From the cell containing the given text, extract its center point as [X, Y] coordinate. 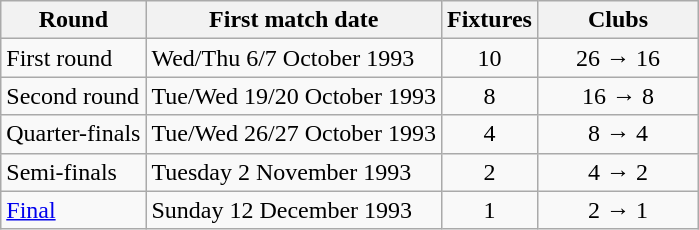
First match date [294, 20]
Sunday 12 December 1993 [294, 210]
Tuesday 2 November 1993 [294, 172]
Tue/Wed 19/20 October 1993 [294, 96]
Clubs [618, 20]
Second round [74, 96]
8 [489, 96]
4 → 2 [618, 172]
Quarter-finals [74, 134]
16 → 8 [618, 96]
8 → 4 [618, 134]
4 [489, 134]
Wed/Thu 6/7 October 1993 [294, 58]
2 → 1 [618, 210]
Round [74, 20]
Final [74, 210]
Fixtures [489, 20]
2 [489, 172]
10 [489, 58]
First round [74, 58]
Tue/Wed 26/27 October 1993 [294, 134]
1 [489, 210]
Semi-finals [74, 172]
26 → 16 [618, 58]
